Return the (X, Y) coordinate for the center point of the cell that contains the specified text.  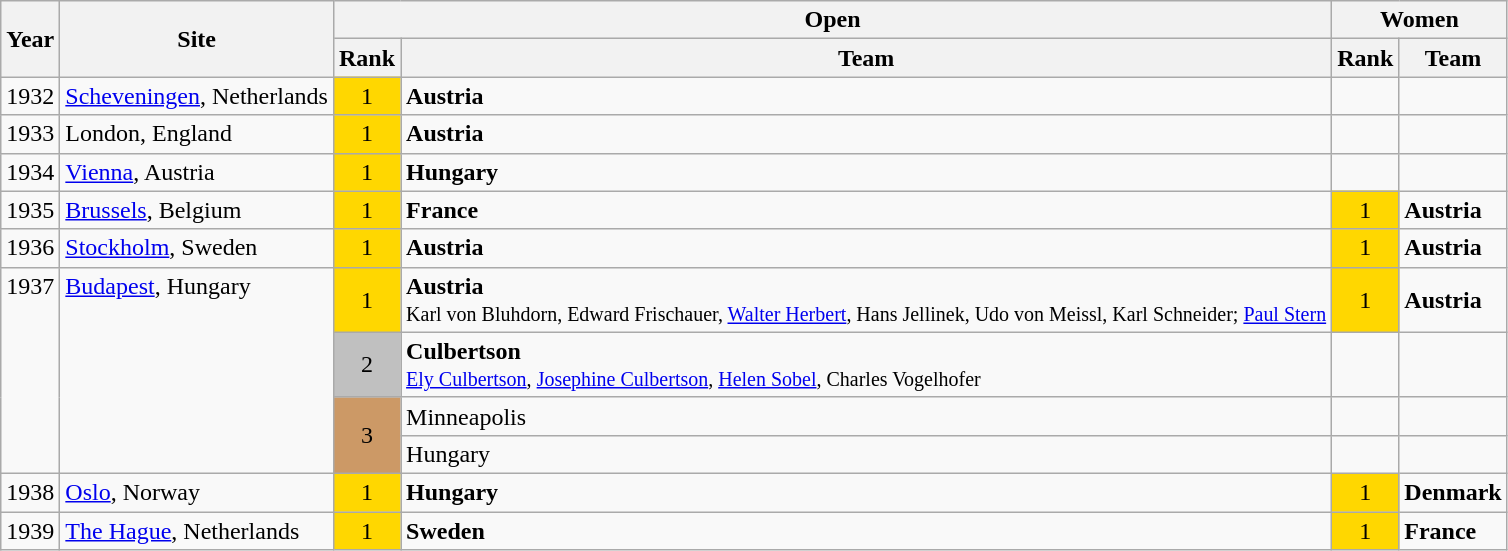
London, England (197, 134)
Vienna, Austria (197, 172)
Site (197, 39)
Culbertson Ely Culbertson, Josephine Culbertson, Helen Sobel, Charles Vogelhofer (866, 364)
1932 (30, 96)
Minneapolis (866, 416)
Budapest, Hungary (197, 370)
Austria Karl von Bluhdorn, Edward Frischauer, Walter Herbert, Hans Jellinek, Udo von Meissl, Karl Schneider; Paul Stern (866, 300)
Open (832, 20)
Denmark (1453, 492)
Scheveningen, Netherlands (197, 96)
The Hague, Netherlands (197, 531)
1935 (30, 210)
Stockholm, Sweden (197, 248)
3 (366, 435)
1936 (30, 248)
1933 (30, 134)
1938 (30, 492)
Women (1420, 20)
Brussels, Belgium (197, 210)
Year (30, 39)
1934 (30, 172)
2 (366, 364)
1939 (30, 531)
Oslo, Norway (197, 492)
1937 (30, 370)
Sweden (866, 531)
